Return the (x, y) coordinate for the center point of the cell that contains the specified text.  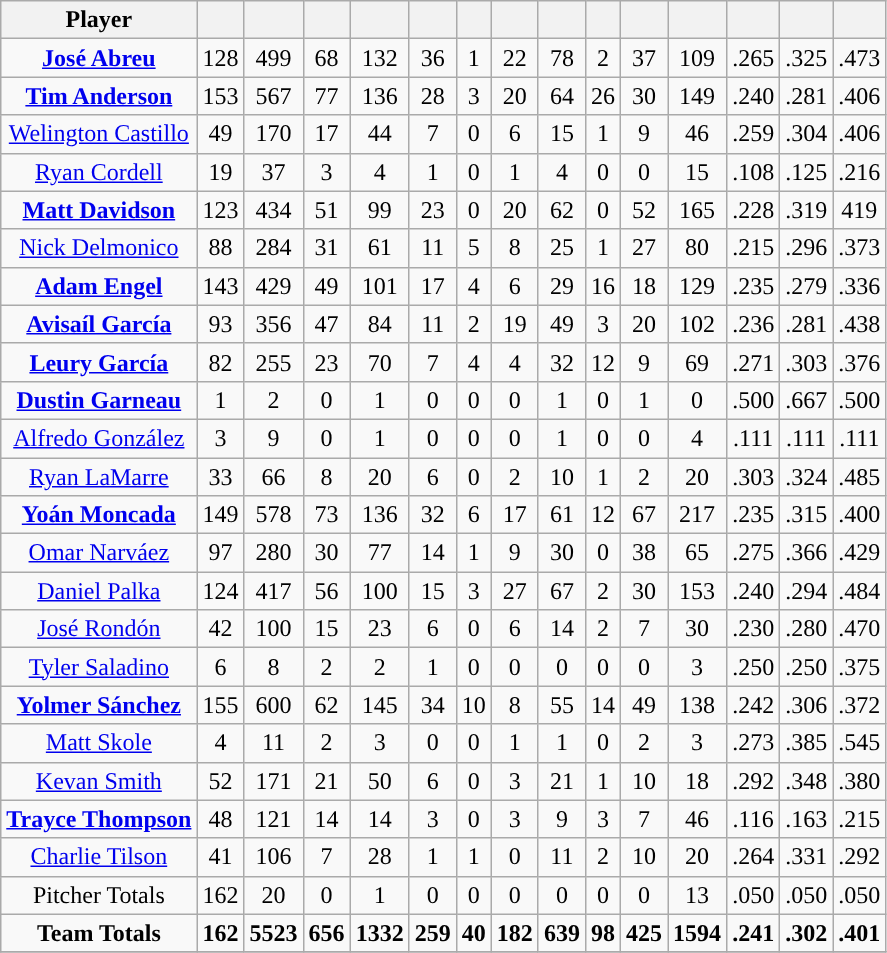
425 (644, 933)
.366 (806, 553)
5523 (274, 933)
.372 (860, 705)
145 (380, 705)
128 (220, 58)
13 (698, 895)
José Abreu (99, 58)
.242 (754, 705)
.259 (754, 134)
.324 (806, 477)
102 (698, 324)
29 (562, 286)
.315 (806, 515)
38 (644, 553)
78 (562, 58)
Dustin Garneau (99, 400)
Omar Narváez (99, 553)
138 (698, 705)
217 (698, 515)
171 (274, 781)
Kevan Smith (99, 781)
280 (274, 553)
.429 (860, 553)
182 (514, 933)
.236 (754, 324)
.271 (754, 362)
Daniel Palka (99, 591)
44 (380, 134)
567 (274, 96)
.216 (860, 172)
124 (220, 591)
.325 (806, 58)
Ryan Cordell (99, 172)
.228 (754, 210)
600 (274, 705)
56 (326, 591)
155 (220, 705)
99 (380, 210)
.125 (806, 172)
1594 (698, 933)
.319 (806, 210)
65 (698, 553)
.108 (754, 172)
143 (220, 286)
Yolmer Sánchez (99, 705)
.667 (806, 400)
73 (326, 515)
50 (380, 781)
.294 (806, 591)
.306 (806, 705)
42 (220, 629)
.279 (806, 286)
98 (602, 933)
656 (326, 933)
578 (274, 515)
34 (432, 705)
356 (274, 324)
.438 (860, 324)
82 (220, 362)
106 (274, 857)
Tyler Saladino (99, 667)
.473 (860, 58)
Pitcher Totals (99, 895)
16 (602, 286)
84 (380, 324)
Avisaíl García (99, 324)
101 (380, 286)
.400 (860, 515)
.484 (860, 591)
Nick Delmonico (99, 248)
Player (99, 20)
Charlie Tilson (99, 857)
.376 (860, 362)
55 (562, 705)
51 (326, 210)
.336 (860, 286)
499 (274, 58)
31 (326, 248)
.545 (860, 743)
93 (220, 324)
.163 (806, 819)
.275 (754, 553)
.375 (860, 667)
47 (326, 324)
109 (698, 58)
.380 (860, 781)
.264 (754, 857)
Adam Engel (99, 286)
123 (220, 210)
Team Totals (99, 933)
165 (698, 210)
.304 (806, 134)
Yoán Moncada (99, 515)
Ryan LaMarre (99, 477)
48 (220, 819)
97 (220, 553)
41 (220, 857)
170 (274, 134)
Matt Skole (99, 743)
121 (274, 819)
Welington Castillo (99, 134)
1332 (380, 933)
132 (380, 58)
.273 (754, 743)
.241 (754, 933)
69 (698, 362)
22 (514, 58)
129 (698, 286)
25 (562, 248)
68 (326, 58)
639 (562, 933)
.485 (860, 477)
.302 (806, 933)
.385 (806, 743)
80 (698, 248)
64 (562, 96)
259 (432, 933)
.265 (754, 58)
40 (474, 933)
.116 (754, 819)
.280 (806, 629)
.348 (806, 781)
José Rondón (99, 629)
33 (220, 477)
70 (380, 362)
255 (274, 362)
66 (274, 477)
88 (220, 248)
.230 (754, 629)
284 (274, 248)
Matt Davidson (99, 210)
5 (474, 248)
.296 (806, 248)
Tim Anderson (99, 96)
429 (274, 286)
417 (274, 591)
.331 (806, 857)
.470 (860, 629)
36 (432, 58)
Alfredo González (99, 438)
434 (274, 210)
.401 (860, 933)
.373 (860, 248)
26 (602, 96)
Leury García (99, 362)
Trayce Thompson (99, 819)
419 (860, 210)
